Capture the cell that displays the provided text and extract its [x, y] central coordinate. 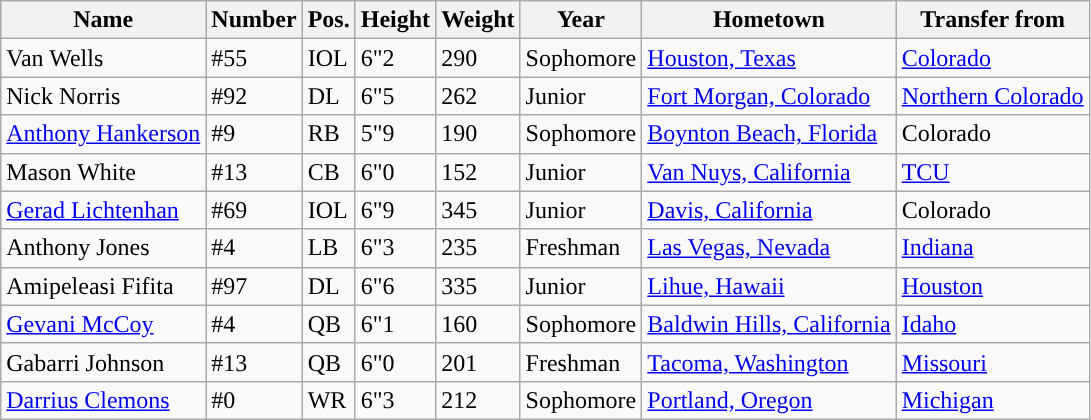
#0 [254, 400]
Tacoma, Washington [769, 362]
335 [478, 286]
6"6 [395, 286]
Anthony Jones [104, 248]
LB [328, 248]
201 [478, 362]
Year [581, 20]
235 [478, 248]
262 [478, 96]
RB [328, 134]
290 [478, 58]
Weight [478, 20]
Name [104, 20]
Nick Norris [104, 96]
Gevani McCoy [104, 324]
160 [478, 324]
Lihue, Hawaii [769, 286]
Anthony Hankerson [104, 134]
345 [478, 210]
#97 [254, 286]
Las Vegas, Nevada [769, 248]
190 [478, 134]
#69 [254, 210]
6"5 [395, 96]
Transfer from [992, 20]
#9 [254, 134]
Baldwin Hills, California [769, 324]
CB [328, 172]
Pos. [328, 20]
Amipeleasi Fifita [104, 286]
Houston, Texas [769, 58]
Hometown [769, 20]
Missouri [992, 362]
Davis, California [769, 210]
5"9 [395, 134]
Van Wells [104, 58]
#55 [254, 58]
Indiana [992, 248]
6"1 [395, 324]
Idaho [992, 324]
Gabarri Johnson [104, 362]
6"2 [395, 58]
212 [478, 400]
Number [254, 20]
Boynton Beach, Florida [769, 134]
Van Nuys, California [769, 172]
Michigan [992, 400]
Houston [992, 286]
Northern Colorado [992, 96]
Height [395, 20]
Gerad Lichtenhan [104, 210]
Darrius Clemons [104, 400]
Fort Morgan, Colorado [769, 96]
152 [478, 172]
Portland, Oregon [769, 400]
Mason White [104, 172]
WR [328, 400]
6"9 [395, 210]
TCU [992, 172]
#92 [254, 96]
